Find where the given text appears and provide that cell's center as (x, y) coordinate. 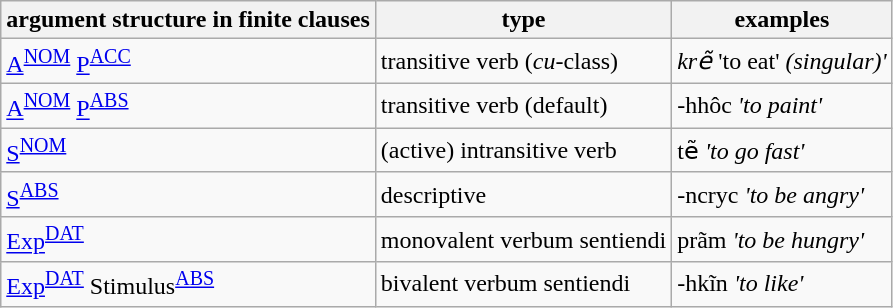
krẽ 'to eat' (singular)' (782, 62)
-hhôc 'to paint' (782, 106)
-ncryc 'to be angry' (782, 194)
SABS (188, 194)
descriptive (523, 194)
(active) intransitive verb (523, 150)
ANOM PABS (188, 106)
ANOM PACC (188, 62)
ExpDAT (188, 240)
monovalent verbum sentiendi (523, 240)
transitive verb (default) (523, 106)
transitive verb (cu-class) (523, 62)
argument structure in finite clauses (188, 20)
examples (782, 20)
prãm 'to be hungry' (782, 240)
-hkĩn 'to like' (782, 284)
ExpDAT StimulusABS (188, 284)
type (523, 20)
SNOM (188, 150)
bivalent verbum sentiendi (523, 284)
tẽ 'to go fast' (782, 150)
